Output the (X, Y) coordinate of the center of the cell containing the given text.  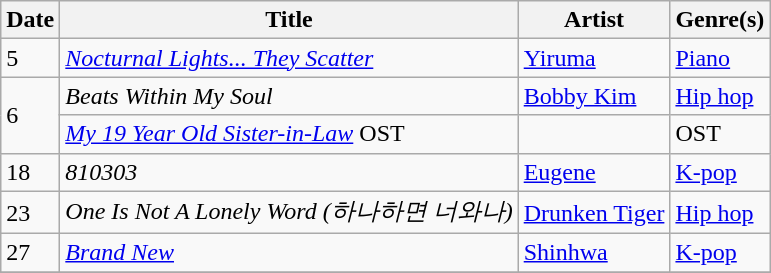
Date (30, 20)
Artist (594, 20)
Piano (720, 58)
5 (30, 58)
810303 (289, 172)
Bobby Kim (594, 96)
Yiruma (594, 58)
Drunken Tiger (594, 212)
OST (720, 134)
23 (30, 212)
Beats Within My Soul (289, 96)
Brand New (289, 253)
6 (30, 115)
Nocturnal Lights... They Scatter (289, 58)
Genre(s) (720, 20)
Title (289, 20)
27 (30, 253)
One Is Not A Lonely Word (하나하면 너와나) (289, 212)
Eugene (594, 172)
My 19 Year Old Sister-in-Law OST (289, 134)
Shinhwa (594, 253)
18 (30, 172)
